Detect which cell encompasses the target text, then output its (x, y) center coordinate. 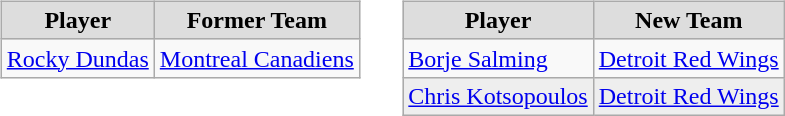
Borje Salming (498, 58)
Former Team (256, 20)
Montreal Canadiens (256, 58)
New Team (688, 20)
Chris Kotsopoulos (498, 96)
Rocky Dundas (78, 58)
